Extract the [x, y] coordinate from the center of the cell holding the provided text.  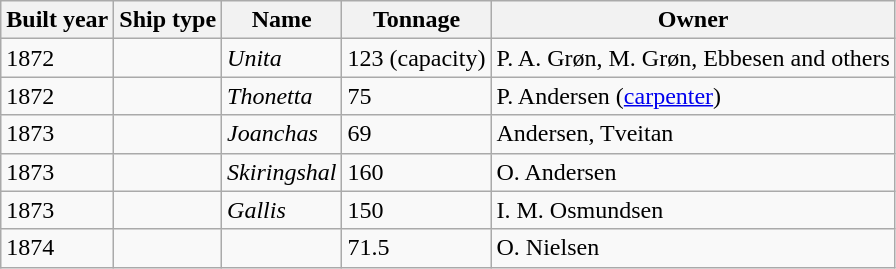
O. Nielsen [693, 248]
Name [282, 20]
Tonnage [416, 20]
I. M. Osmundsen [693, 210]
123 (capacity) [416, 58]
69 [416, 134]
75 [416, 96]
Andersen, Tveitan [693, 134]
71.5 [416, 248]
Owner [693, 20]
150 [416, 210]
P. Andersen (carpenter) [693, 96]
Joanchas [282, 134]
P. A. Grøn, M. Grøn, Ebbesen and others [693, 58]
160 [416, 172]
Unita [282, 58]
Skiringshal [282, 172]
Ship type [168, 20]
Thonetta [282, 96]
Built year [58, 20]
O. Andersen [693, 172]
Gallis [282, 210]
1874 [58, 248]
